Provide the (x, y) coordinate of the cell's center where the given text is located.  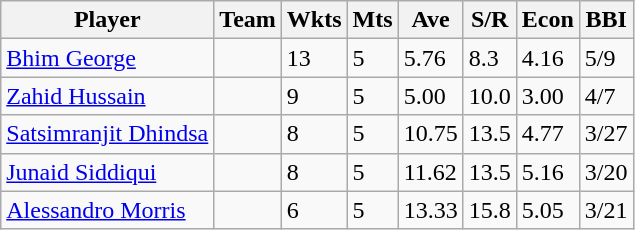
5/9 (606, 58)
Mts (372, 20)
Satsimranjit Dhindsa (108, 134)
4.16 (548, 58)
Zahid Hussain (108, 96)
13.33 (430, 210)
13 (314, 58)
Alessandro Morris (108, 210)
4.77 (548, 134)
Junaid Siddiqui (108, 172)
15.8 (490, 210)
3.00 (548, 96)
Ave (430, 20)
5.05 (548, 210)
8.3 (490, 58)
4/7 (606, 96)
9 (314, 96)
Econ (548, 20)
S/R (490, 20)
5.16 (548, 172)
Wkts (314, 20)
10.0 (490, 96)
Player (108, 20)
3/20 (606, 172)
Bhim George (108, 58)
Team (248, 20)
5.76 (430, 58)
3/21 (606, 210)
6 (314, 210)
10.75 (430, 134)
3/27 (606, 134)
5.00 (430, 96)
11.62 (430, 172)
BBI (606, 20)
